From the cell containing the given text, extract its center point as [x, y] coordinate. 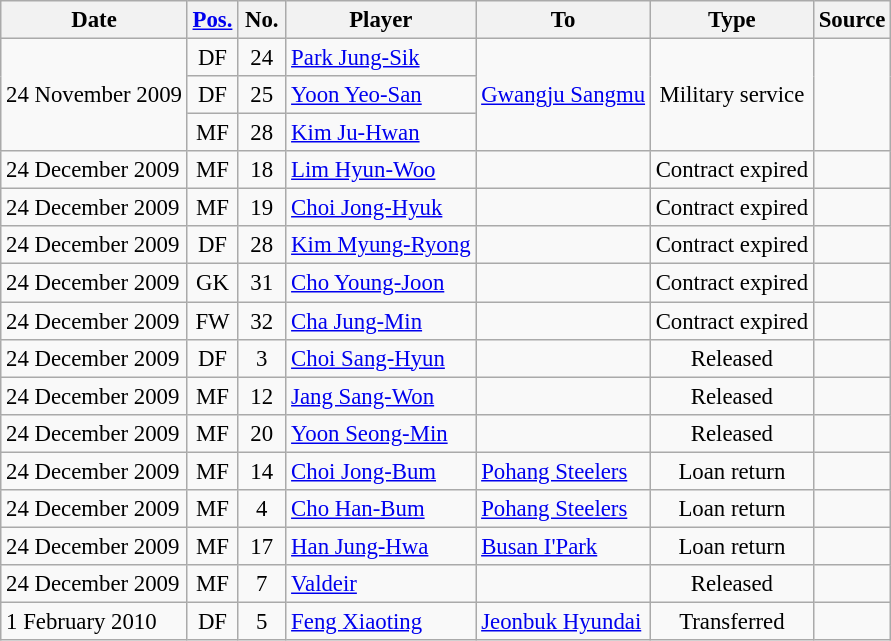
Yoon Seong-Min [381, 433]
Jeonbuk Hyundai [563, 621]
Han Jung-Hwa [381, 546]
19 [262, 208]
Choi Sang-Hyun [381, 358]
Busan I'Park [563, 546]
31 [262, 283]
12 [262, 396]
Valdeir [381, 584]
24 November 2009 [94, 96]
Type [732, 20]
Park Jung-Sik [381, 58]
5 [262, 621]
1 February 2010 [94, 621]
Pos. [212, 20]
17 [262, 546]
Choi Jong-Bum [381, 471]
Military service [732, 96]
Transferred [732, 621]
Cho Han-Bum [381, 509]
Kim Ju-Hwan [381, 133]
Date [94, 20]
No. [262, 20]
Choi Jong-Hyuk [381, 208]
7 [262, 584]
To [563, 20]
Kim Myung-Ryong [381, 245]
Source [852, 20]
32 [262, 321]
Lim Hyun-Woo [381, 170]
24 [262, 58]
20 [262, 433]
18 [262, 170]
Feng Xiaoting [381, 621]
FW [212, 321]
Gwangju Sangmu [563, 96]
GK [212, 283]
4 [262, 509]
Yoon Yeo-San [381, 95]
14 [262, 471]
Cha Jung-Min [381, 321]
Player [381, 20]
3 [262, 358]
Cho Young-Joon [381, 283]
Jang Sang-Won [381, 396]
25 [262, 95]
